Return the (x, y) coordinate for the center point of the cell that contains the specified text.  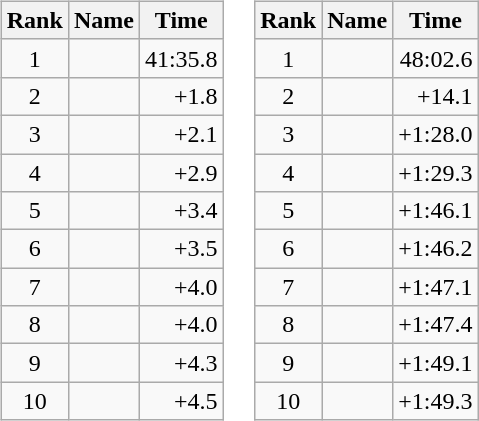
+1:49.1 (436, 363)
+1:49.3 (436, 401)
+4.3 (181, 363)
+1.8 (181, 96)
+1:47.1 (436, 287)
+3.4 (181, 211)
+1:29.3 (436, 173)
+4.5 (181, 401)
+1:46.1 (436, 211)
+1:28.0 (436, 134)
+3.5 (181, 249)
+2.9 (181, 173)
48:02.6 (436, 58)
+14.1 (436, 96)
+1:47.4 (436, 325)
41:35.8 (181, 58)
+2.1 (181, 134)
+1:46.2 (436, 249)
